Provide the [X, Y] coordinate of the cell's center where the given text is located.  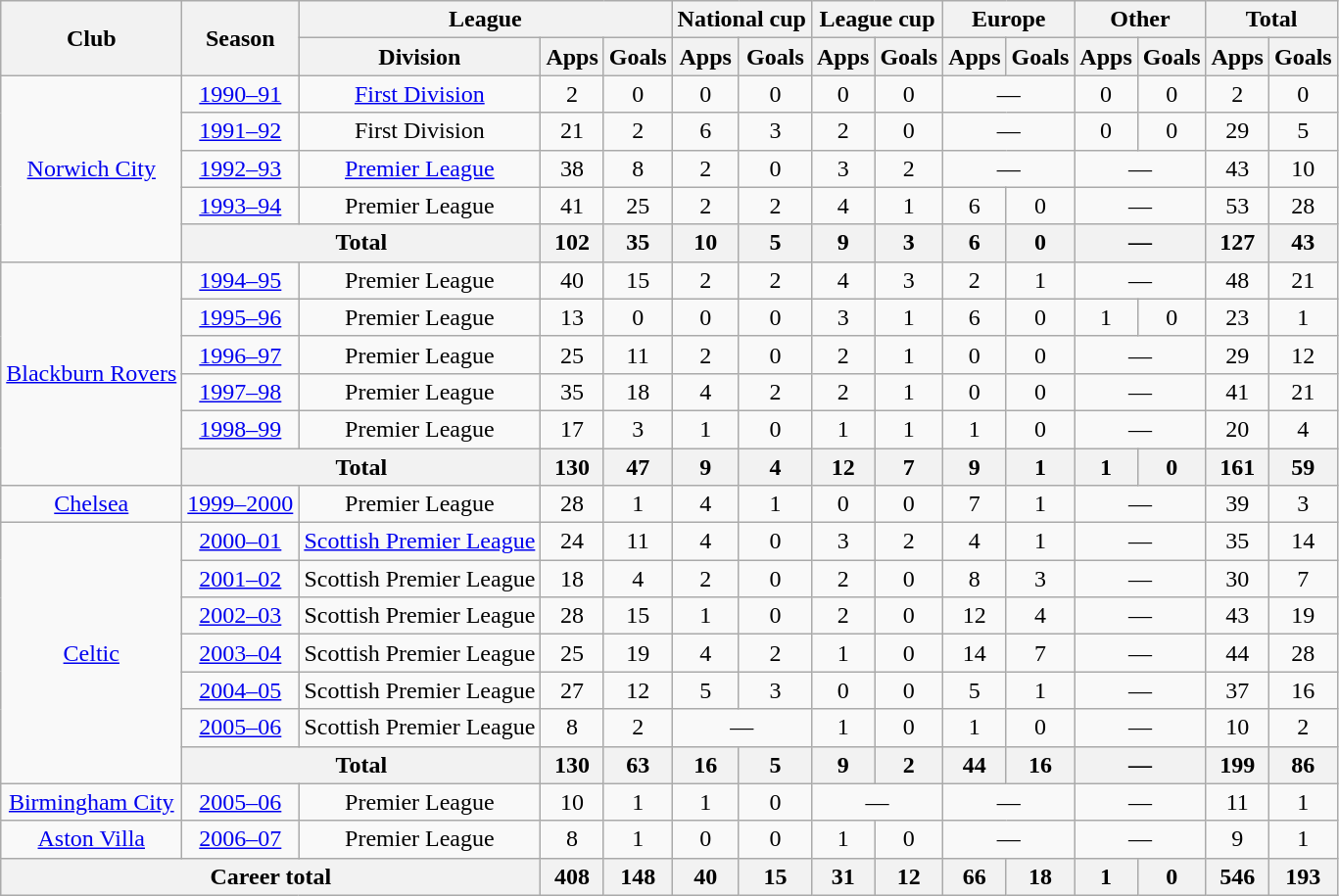
National cup [741, 20]
Europe [1009, 20]
59 [1303, 467]
13 [572, 317]
Other [1140, 20]
37 [1237, 690]
24 [572, 542]
Division [419, 57]
39 [1237, 504]
1997–98 [241, 392]
1995–96 [241, 317]
1991–92 [241, 131]
193 [1303, 876]
48 [1237, 280]
Norwich City [92, 168]
Season [241, 38]
38 [572, 168]
1998–99 [241, 429]
102 [572, 243]
Chelsea [92, 504]
2004–05 [241, 690]
546 [1237, 876]
31 [842, 876]
2000–01 [241, 542]
86 [1303, 765]
Blackburn Rovers [92, 373]
27 [572, 690]
Birmingham City [92, 802]
1999–2000 [241, 504]
2001–02 [241, 579]
1994–95 [241, 280]
66 [975, 876]
20 [1237, 429]
2006–07 [241, 839]
League [486, 20]
30 [1237, 579]
148 [638, 876]
47 [638, 467]
408 [572, 876]
63 [638, 765]
2003–04 [241, 653]
1990–91 [241, 94]
1993–94 [241, 206]
199 [1237, 765]
Aston Villa [92, 839]
127 [1237, 243]
23 [1237, 317]
Club [92, 38]
2002–03 [241, 616]
League cup [877, 20]
Career total [270, 876]
1992–93 [241, 168]
1996–97 [241, 354]
17 [572, 429]
53 [1237, 206]
161 [1237, 467]
Celtic [92, 653]
